Determine the (X, Y) coordinate at the center of the cell enclosing the given text.  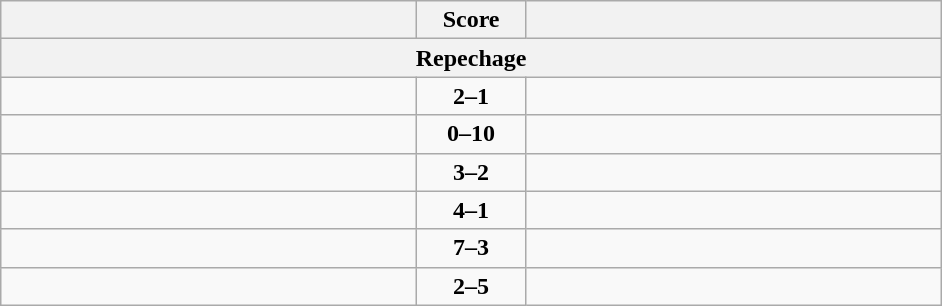
0–10 (472, 134)
Score (472, 20)
2–1 (472, 96)
7–3 (472, 248)
3–2 (472, 172)
2–5 (472, 286)
Repechage (472, 58)
4–1 (472, 210)
